Extract the (x, y) coordinate from the center of the cell holding the provided text.  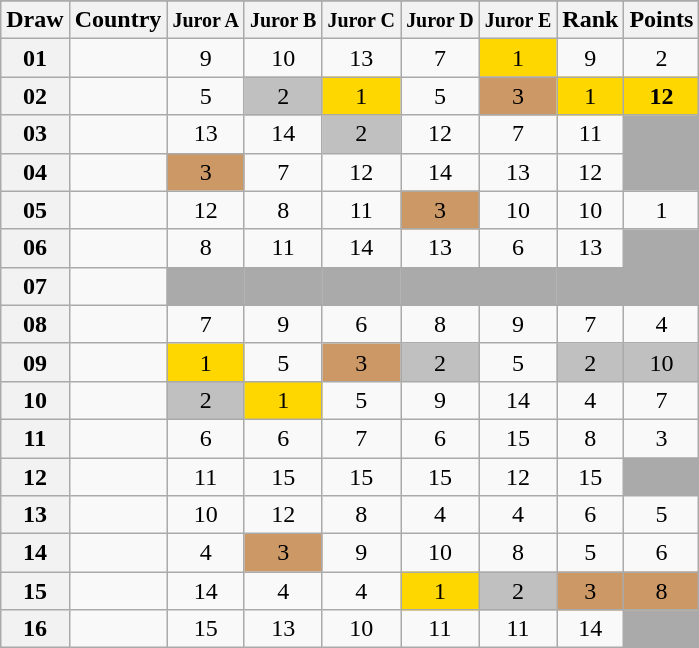
16 (35, 629)
Juror D (440, 20)
Country (118, 20)
02 (35, 96)
07 (35, 286)
Juror A (206, 20)
Draw (35, 20)
04 (35, 172)
Juror E (518, 20)
08 (35, 324)
Rank (590, 20)
Juror B (283, 20)
03 (35, 134)
Points (662, 20)
06 (35, 248)
05 (35, 210)
09 (35, 362)
01 (35, 58)
Juror C (362, 20)
